Scan for the cell matching the given text and deliver its (X, Y) coordinate at center. 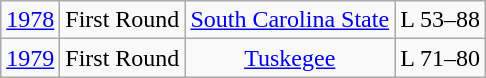
L 53–88 (440, 20)
1978 (30, 20)
L 71–80 (440, 58)
South Carolina State (290, 20)
Tuskegee (290, 58)
1979 (30, 58)
